From the cell containing the given text, extract its center point as (X, Y) coordinate. 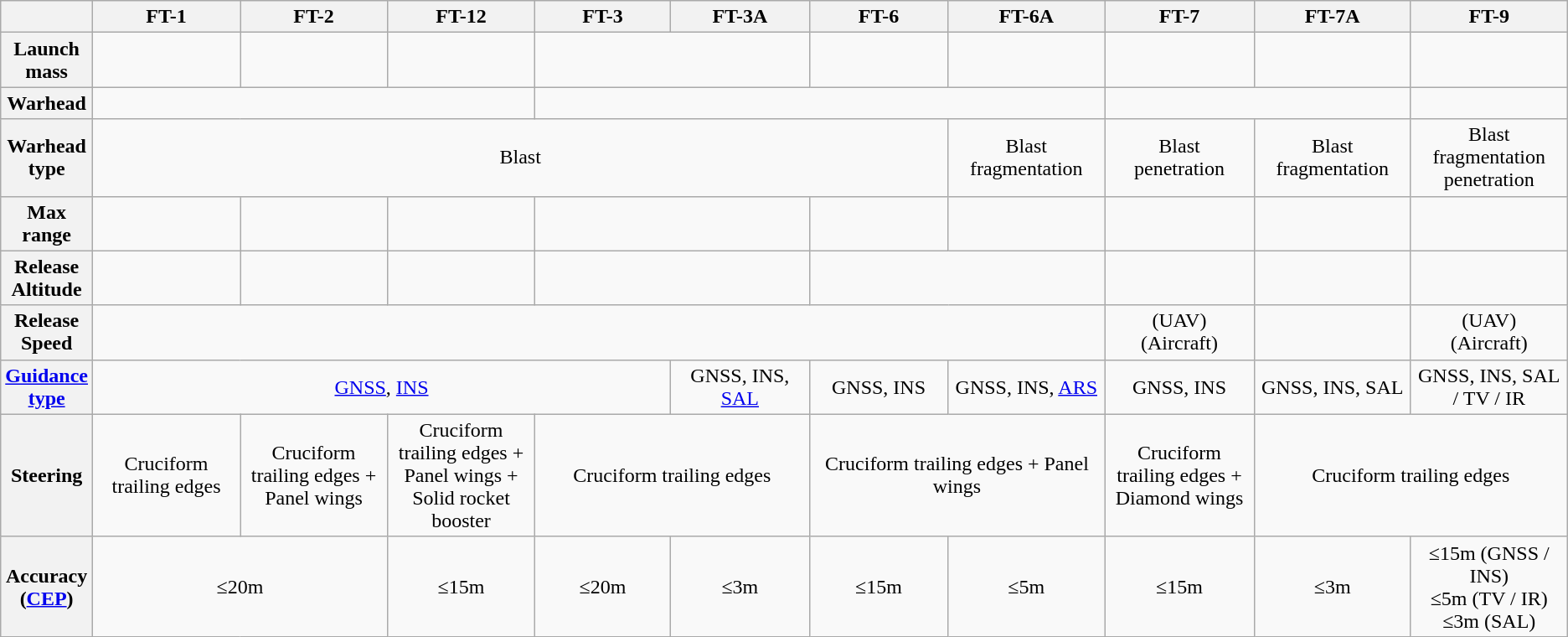
GNSS, INS, ARS (1027, 387)
FT-9 (1489, 17)
FT-6A (1027, 17)
Blast (521, 158)
Guidancetype (47, 387)
FT-7A (1332, 17)
Warhead (47, 103)
FT-12 (461, 17)
FT-3A (740, 17)
Accuracy (CEP) (47, 587)
GNSS, INS, SAL / TV / IR (1489, 387)
≤15m (GNSS / INS)≤5m (TV / IR)≤3m (SAL) (1489, 587)
FT-2 (313, 17)
≤5m (1027, 587)
FT-7 (1179, 17)
Cruciform trailing edges + Diamond wings (1179, 475)
Blastpenetration (1179, 158)
FT-6 (879, 17)
Release Speed (47, 332)
FT-3 (602, 17)
Launch mass (47, 60)
Steering (47, 475)
Release Altitude (47, 278)
Cruciform trailing edges + Panel wings + Solid rocket booster (461, 475)
Warhead type (47, 158)
Max range (47, 223)
Blastfragmentationpenetration (1489, 158)
FT-1 (167, 17)
